Output the [X, Y] coordinate of the center of the cell containing the given text.  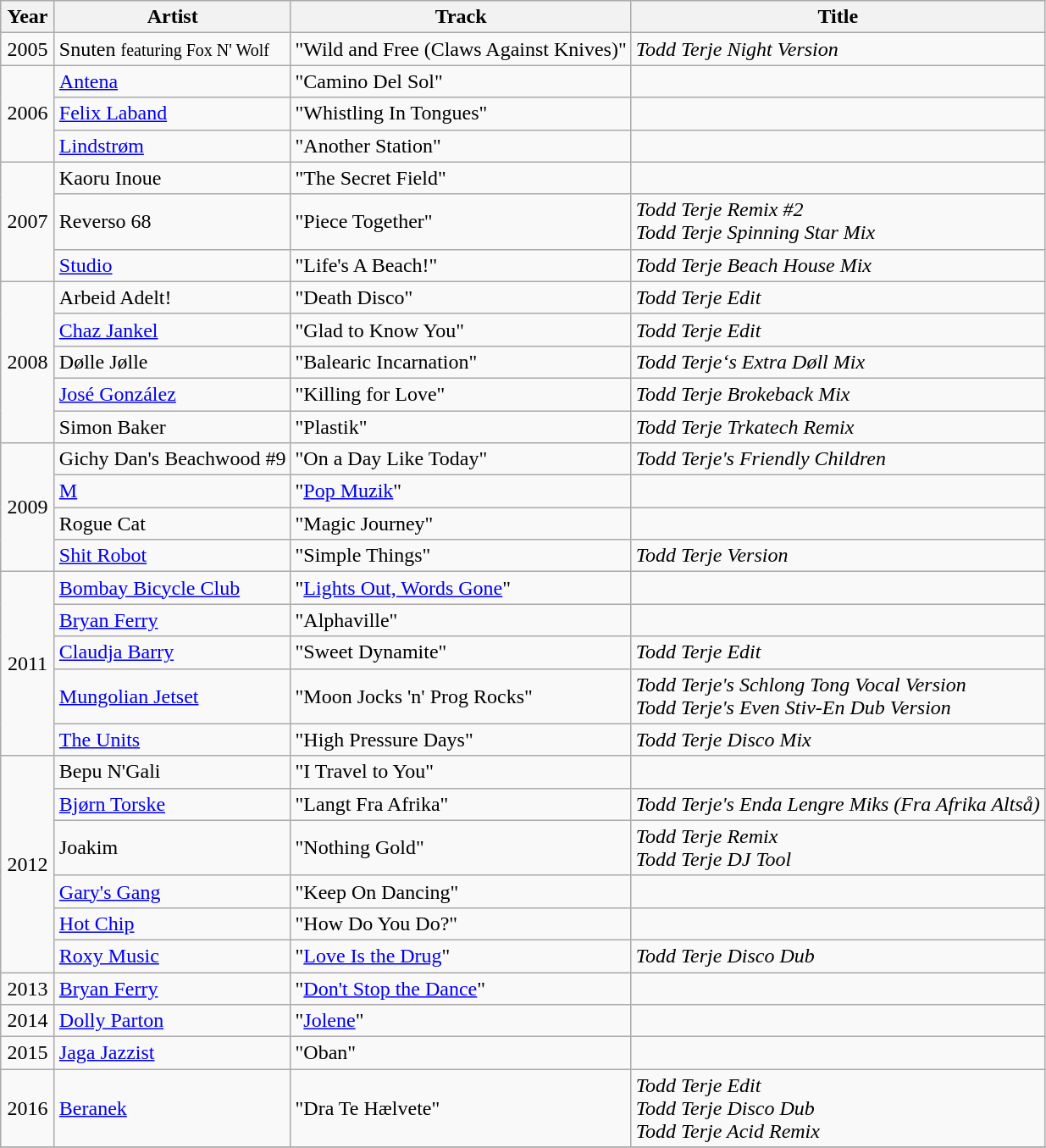
Todd Terje EditTodd Terje Disco DubTodd Terje Acid Remix [838, 1108]
2007 [28, 222]
José González [173, 394]
Beranek [173, 1108]
Snuten featuring Fox N' Wolf [173, 49]
The Units [173, 740]
Title [838, 17]
Joakim [173, 847]
Shit Robot [173, 556]
Artist [173, 17]
Claudja Barry [173, 652]
"High Pressure Days" [461, 740]
"Don't Stop the Dance" [461, 989]
Kaoru Inoue [173, 178]
"I Travel to You" [461, 772]
Todd Terje Night Version [838, 49]
2016 [28, 1108]
2005 [28, 49]
Hot Chip [173, 923]
Todd Terje's Enda Lengre Miks (Fra Afrika Altså) [838, 804]
Todd Terje Beach House Mix [838, 265]
Studio [173, 265]
2015 [28, 1053]
"Sweet Dynamite" [461, 652]
"Plastik" [461, 426]
"Killing for Love" [461, 394]
Bepu N'Gali [173, 772]
"Keep On Dancing" [461, 891]
"Moon Jocks 'n' Prog Rocks" [461, 696]
"The Secret Field" [461, 178]
Rogue Cat [173, 524]
2013 [28, 989]
"Langt Fra Afrika" [461, 804]
Todd Terje Brokeback Mix [838, 394]
Bjørn Torske [173, 804]
Todd Terje Trkatech Remix [838, 426]
2006 [28, 114]
"Oban" [461, 1053]
Todd Terje RemixTodd Terje DJ Tool [838, 847]
"Glad to Know You" [461, 330]
Jaga Jazzist [173, 1053]
"Balearic Incarnation" [461, 362]
"Death Disco" [461, 297]
Antena [173, 81]
"Another Station" [461, 146]
"Dra Te Hælvete" [461, 1108]
"Life's A Beach!" [461, 265]
"Jolene" [461, 1021]
Todd Terje Version [838, 556]
2014 [28, 1021]
2012 [28, 864]
Dolly Parton [173, 1021]
Year [28, 17]
Roxy Music [173, 956]
Dølle Jølle [173, 362]
Simon Baker [173, 426]
Gary's Gang [173, 891]
2008 [28, 362]
Todd Terje's Schlong Tong Vocal VersionTodd Terje's Even Stiv-En Dub Version [838, 696]
Todd Terje Disco Mix [838, 740]
Todd Terje Remix #2Todd Terje Spinning Star Mix [838, 222]
"Pop Muzik" [461, 491]
Todd Terje's Friendly Children [838, 459]
Reverso 68 [173, 222]
"Alphaville" [461, 620]
Track [461, 17]
Gichy Dan's Beachwood #9 [173, 459]
M [173, 491]
Mungolian Jetset [173, 696]
Felix Laband [173, 114]
Chaz Jankel [173, 330]
Todd Terje‘s Extra Døll Mix [838, 362]
"Piece Together" [461, 222]
"Love Is the Drug" [461, 956]
"Magic Journey" [461, 524]
"Camino Del Sol" [461, 81]
"How Do You Do?" [461, 923]
2011 [28, 664]
2009 [28, 507]
Todd Terje Disco Dub [838, 956]
"Wild and Free (Claws Against Knives)" [461, 49]
Bombay Bicycle Club [173, 588]
"Lights Out, Words Gone" [461, 588]
"On a Day Like Today" [461, 459]
Lindstrøm [173, 146]
"Simple Things" [461, 556]
"Whistling In Tongues" [461, 114]
Arbeid Adelt! [173, 297]
"Nothing Gold" [461, 847]
